Determine the (x, y) coordinate at the center of the cell enclosing the given text.  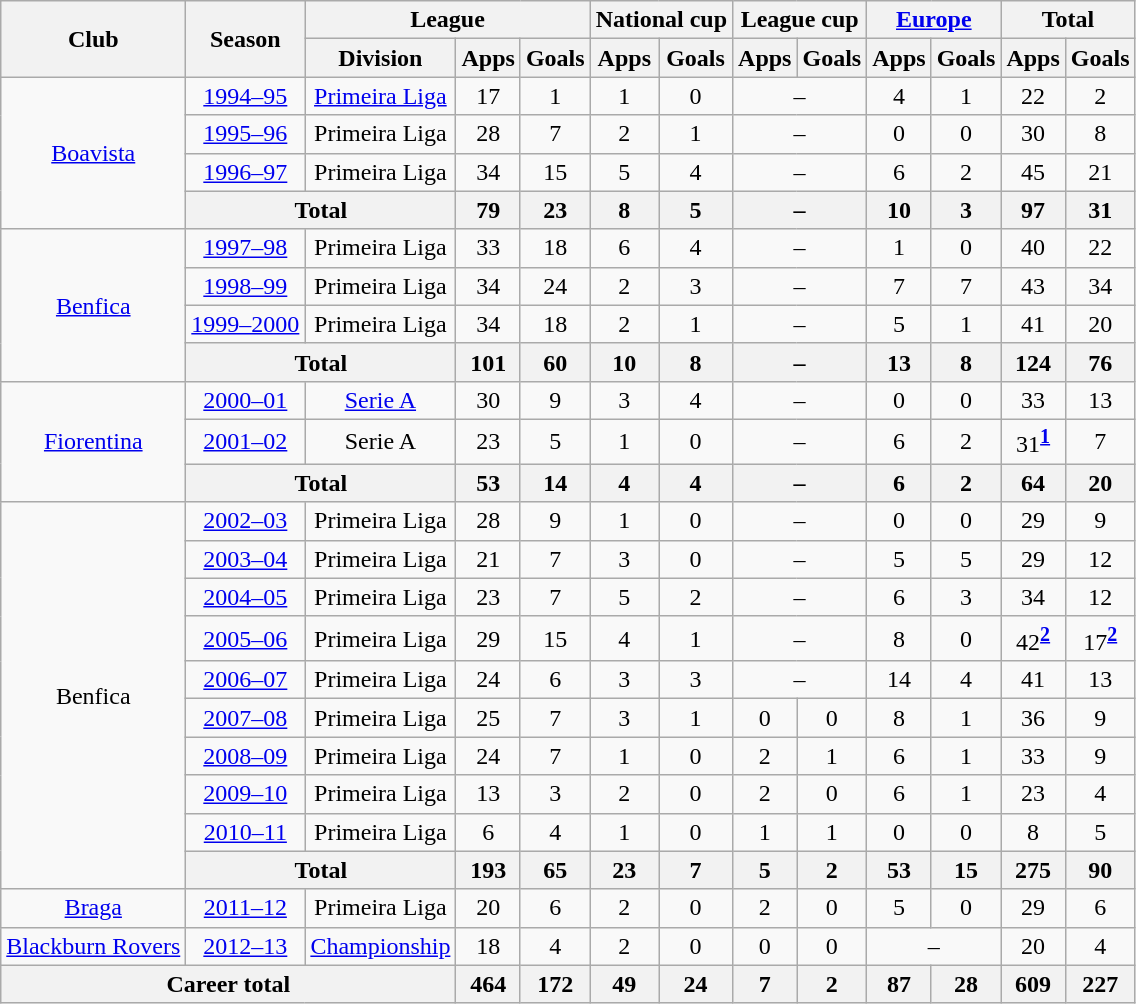
65 (555, 870)
Europe (934, 20)
311 (1033, 442)
2004–05 (246, 597)
Championship (380, 946)
1999–2000 (246, 324)
76 (1100, 362)
49 (624, 984)
609 (1033, 984)
40 (1033, 248)
League cup (800, 20)
464 (488, 984)
Braga (94, 908)
60 (555, 362)
Boavista (94, 153)
1995–96 (246, 134)
2012–13 (246, 946)
Division (380, 58)
79 (488, 210)
2011–12 (246, 908)
275 (1033, 870)
17 (488, 96)
2001–02 (246, 442)
1996–97 (246, 172)
1998–99 (246, 286)
Season (246, 39)
2003–04 (246, 559)
193 (488, 870)
124 (1033, 362)
2000–01 (246, 400)
45 (1033, 172)
227 (1100, 984)
Blackburn Rovers (94, 946)
2005–06 (246, 638)
31 (1100, 210)
90 (1100, 870)
2006–07 (246, 680)
25 (488, 718)
2007–08 (246, 718)
1997–98 (246, 248)
36 (1033, 718)
2010–11 (246, 832)
Fiorentina (94, 442)
422 (1033, 638)
87 (899, 984)
League (448, 20)
Club (94, 39)
2002–03 (246, 521)
2009–10 (246, 794)
Career total (228, 984)
2008–09 (246, 756)
National cup (661, 20)
97 (1033, 210)
1994–95 (246, 96)
101 (488, 362)
64 (1033, 483)
43 (1033, 286)
